From the cell containing the given text, extract its center point as [x, y] coordinate. 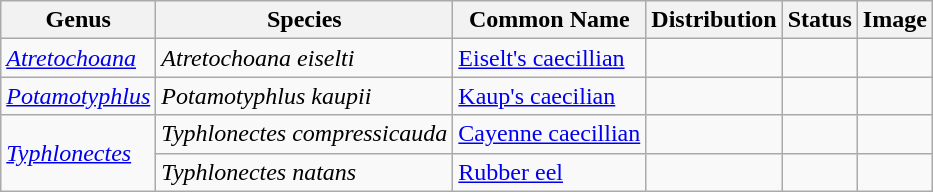
Potamotyphlus kaupii [304, 96]
Typhlonectes [78, 153]
Cayenne caecillian [550, 134]
Distribution [714, 20]
Atretochoana [78, 58]
Kaup's caecilian [550, 96]
Typhlonectes natans [304, 172]
Image [894, 20]
Potamotyphlus [78, 96]
Common Name [550, 20]
Atretochoana eiselti [304, 58]
Typhlonectes compressicauda [304, 134]
Status [820, 20]
Species [304, 20]
Genus [78, 20]
Rubber eel [550, 172]
Eiselt's caecillian [550, 58]
